Return [X, Y] of the center of cell containing provided text 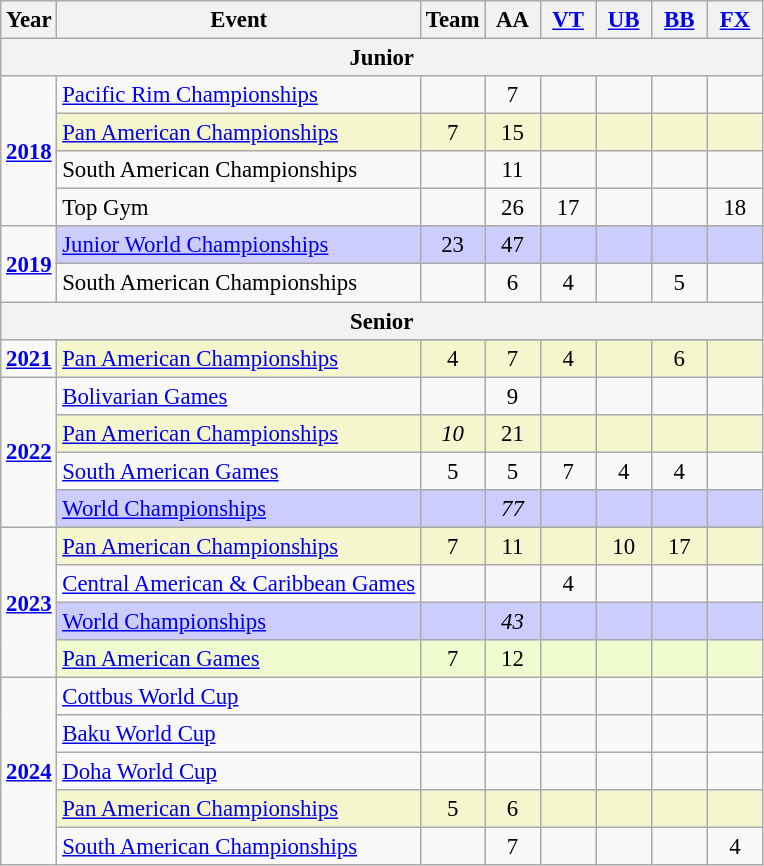
Doha World Cup [239, 772]
Team [452, 20]
Event [239, 20]
Pan American Games [239, 659]
FX [735, 20]
Central American & Caribbean Games [239, 584]
AA [513, 20]
15 [513, 133]
UB [624, 20]
18 [735, 208]
9 [513, 396]
South American Games [239, 471]
2021 [29, 358]
Baku World Cup [239, 734]
77 [513, 509]
Junior World Championships [239, 245]
Pacific Rim Championships [239, 95]
21 [513, 433]
2019 [29, 264]
43 [513, 621]
Junior [382, 58]
BB [679, 20]
26 [513, 208]
Cottbus World Cup [239, 697]
2023 [29, 602]
2022 [29, 452]
Senior [382, 321]
23 [452, 245]
2018 [29, 151]
VT [568, 20]
Top Gym [239, 208]
Year [29, 20]
Bolivarian Games [239, 396]
12 [513, 659]
2024 [29, 772]
47 [513, 245]
